Find where the given text appears and provide that cell's center as (X, Y) coordinate. 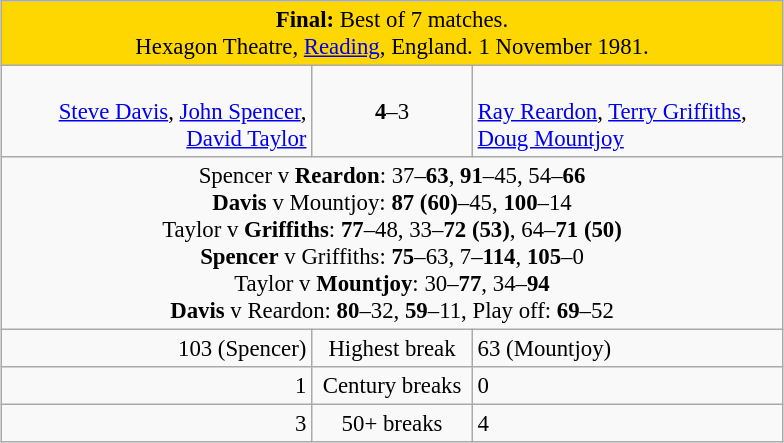
50+ breaks (392, 424)
4 (628, 424)
Century breaks (392, 386)
Final: Best of 7 matches.Hexagon Theatre, Reading, England. 1 November 1981. (392, 34)
Steve Davis, John Spencer, David Taylor (156, 112)
63 (Mountjoy) (628, 349)
Ray Reardon, Terry Griffiths, Doug Mountjoy (628, 112)
1 (156, 386)
0 (628, 386)
3 (156, 424)
Highest break (392, 349)
4–3 (392, 112)
103 (Spencer) (156, 349)
